Provide the [x, y] coordinate of the cell's center where the given text is located.  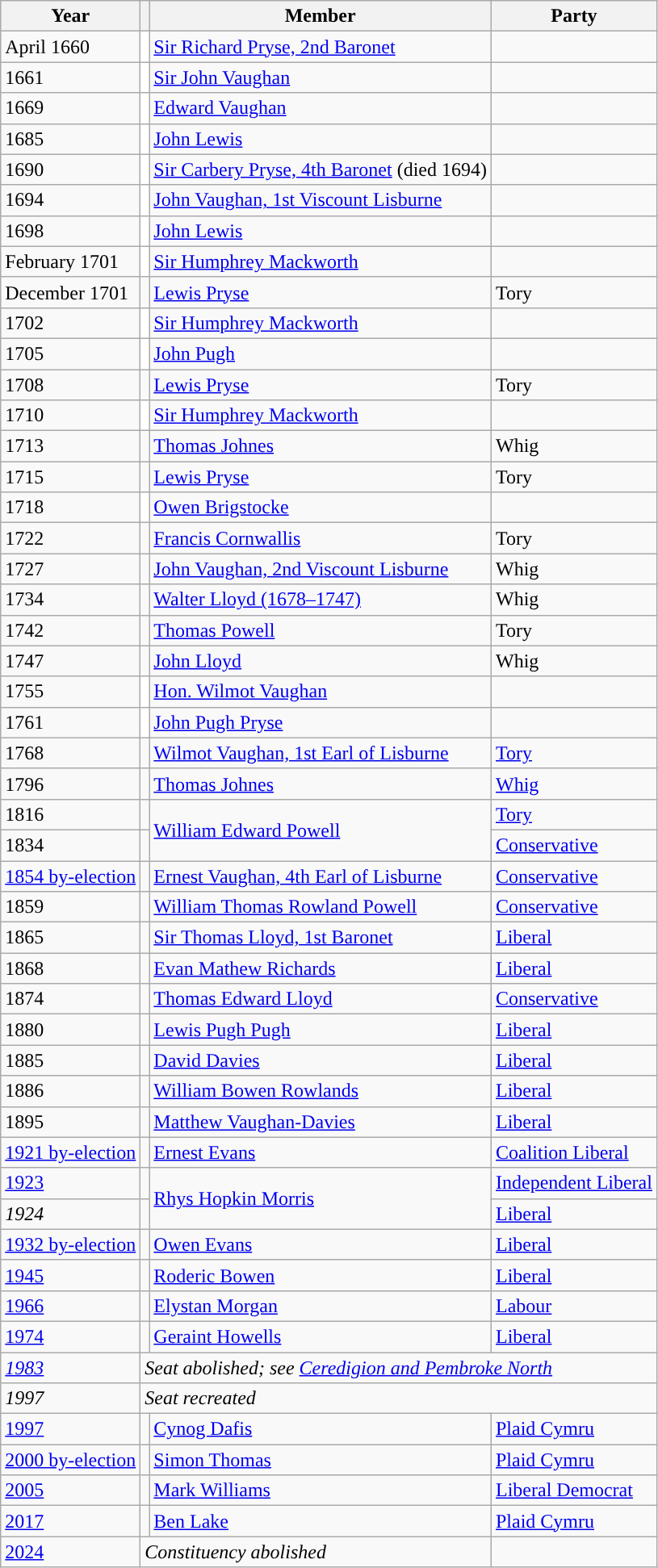
David Davies [321, 1060]
1886 [71, 1091]
Independent Liberal [573, 1183]
John Lloyd [321, 661]
1722 [71, 538]
1854 by-election [71, 876]
1816 [71, 814]
Matthew Vaughan-Davies [321, 1122]
1924 [71, 1214]
1983 [71, 1368]
Sir John Vaughan [321, 77]
Owen Evans [321, 1244]
Lewis Pugh Pugh [321, 1030]
Ben Lake [321, 1521]
February 1701 [71, 261]
1713 [71, 446]
William Thomas Rowland Powell [321, 907]
Seat abolished; see Ceredigion and Pembroke North [399, 1368]
Sir Richard Pryse, 2nd Baronet [321, 47]
Thomas Edward Lloyd [321, 999]
1747 [71, 661]
Geraint Howells [321, 1336]
Walter Lloyd (1678–1747) [321, 600]
John Vaughan, 1st Viscount Lisburne [321, 200]
Thomas Powell [321, 630]
2017 [71, 1521]
1868 [71, 968]
Coalition Liberal [573, 1152]
Constituency abolished [316, 1552]
1727 [71, 569]
Simon Thomas [321, 1460]
1859 [71, 907]
Seat recreated [399, 1399]
1880 [71, 1030]
1974 [71, 1336]
1708 [71, 385]
1702 [71, 323]
April 1660 [71, 47]
1715 [71, 477]
Rhys Hopkin Morris [321, 1198]
Mark Williams [321, 1491]
Wilmot Vaughan, 1st Earl of Lisburne [321, 753]
1698 [71, 231]
1885 [71, 1060]
1796 [71, 784]
1718 [71, 508]
Cynog Dafis [321, 1429]
Sir Thomas Lloyd, 1st Baronet [321, 938]
1761 [71, 722]
1895 [71, 1122]
1834 [71, 845]
1945 [71, 1275]
1966 [71, 1306]
John Pugh Pryse [321, 722]
Labour [573, 1306]
1923 [71, 1183]
1768 [71, 753]
1932 by-election [71, 1244]
John Vaughan, 2nd Viscount Lisburne [321, 569]
December 1701 [71, 292]
Owen Brigstocke [321, 508]
Ernest Vaughan, 4th Earl of Lisburne [321, 876]
1669 [71, 108]
2005 [71, 1491]
Hon. Wilmot Vaughan [321, 692]
Edward Vaughan [321, 108]
1734 [71, 600]
Year [71, 16]
1755 [71, 692]
William Edward Powell [321, 830]
Party [573, 16]
Liberal Democrat [573, 1491]
Roderic Bowen [321, 1275]
Francis Cornwallis [321, 538]
1742 [71, 630]
1874 [71, 999]
1921 by-election [71, 1152]
1705 [71, 353]
Member [321, 16]
William Bowen Rowlands [321, 1091]
1865 [71, 938]
1661 [71, 77]
1710 [71, 416]
2000 by-election [71, 1460]
1685 [71, 139]
Ernest Evans [321, 1152]
Evan Mathew Richards [321, 968]
Sir Carbery Pryse, 4th Baronet (died 1694) [321, 169]
John Pugh [321, 353]
Elystan Morgan [321, 1306]
1694 [71, 200]
1690 [71, 169]
2024 [71, 1552]
